Pinpoint the cell where the given text exists, returning its (X, Y) midpoint coordinate. 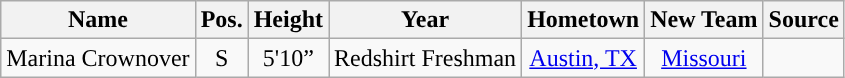
Missouri (704, 58)
Name (98, 20)
Hometown (584, 20)
Year (426, 20)
Pos. (222, 20)
New Team (704, 20)
Marina Crownover (98, 58)
Height (288, 20)
Austin, TX (584, 58)
Source (804, 20)
Redshirt Freshman (426, 58)
S (222, 58)
5'10” (288, 58)
